Provide the (x, y) coordinate of the cell's center where the given text is located.  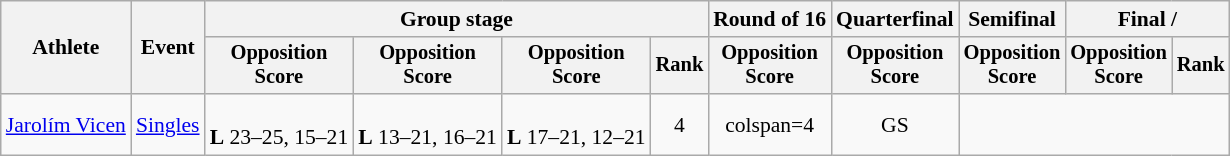
Quarterfinal (895, 19)
Group stage (457, 19)
L 23–25, 15–21 (280, 124)
Final / (1147, 19)
Event (168, 48)
Round of 16 (770, 19)
GS (895, 124)
Semifinal (1012, 19)
Athlete (66, 48)
L 13–21, 16–21 (428, 124)
4 (680, 124)
Jarolím Vicen (66, 124)
colspan=4 (770, 124)
L 17–21, 12–21 (576, 124)
Singles (168, 124)
